Output the [x, y] coordinate of the center of the cell containing the given text.  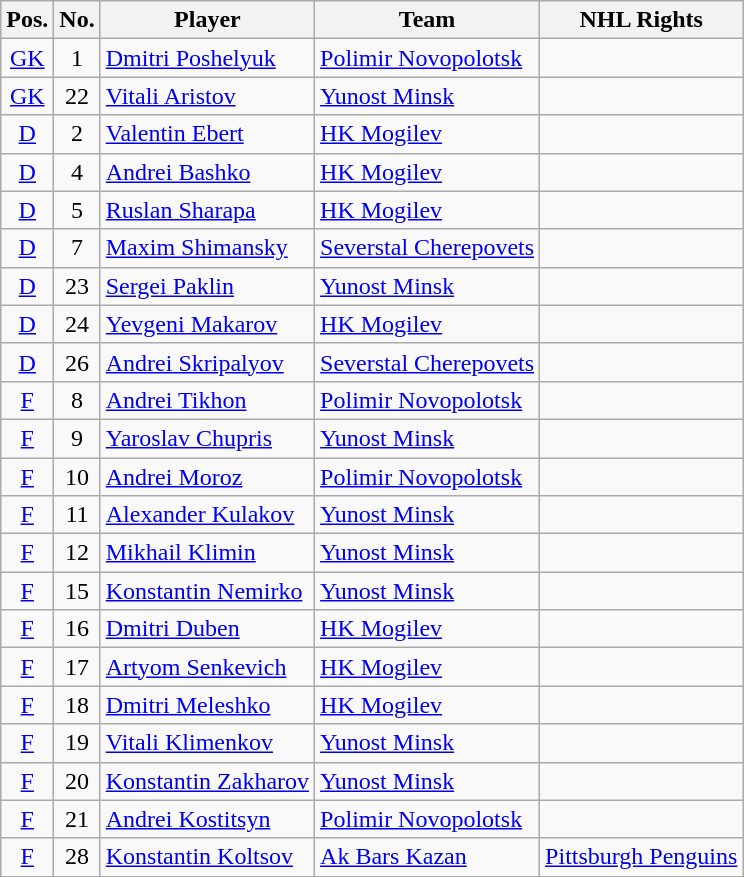
7 [77, 248]
8 [77, 400]
22 [77, 96]
Yaroslav Chupris [207, 438]
NHL Rights [642, 20]
Sergei Paklin [207, 286]
Pos. [28, 20]
Ruslan Sharapa [207, 210]
26 [77, 362]
10 [77, 477]
Dmitri Duben [207, 629]
Dmitri Meleshko [207, 705]
18 [77, 705]
24 [77, 324]
5 [77, 210]
Maxim Shimansky [207, 248]
4 [77, 172]
Yevgeni Makarov [207, 324]
Vitali Aristov [207, 96]
Team [428, 20]
21 [77, 819]
16 [77, 629]
15 [77, 591]
Ak Bars Kazan [428, 857]
Dmitri Poshelyuk [207, 58]
Andrei Bashko [207, 172]
20 [77, 781]
17 [77, 667]
Andrei Moroz [207, 477]
19 [77, 743]
1 [77, 58]
Player [207, 20]
Alexander Kulakov [207, 515]
12 [77, 553]
Andrei Kostitsyn [207, 819]
Artyom Senkevich [207, 667]
28 [77, 857]
Pittsburgh Penguins [642, 857]
11 [77, 515]
Vitali Klimenkov [207, 743]
Konstantin Nemirko [207, 591]
9 [77, 438]
Andrei Skripalyov [207, 362]
23 [77, 286]
Konstantin Koltsov [207, 857]
No. [77, 20]
2 [77, 134]
Mikhail Klimin [207, 553]
Konstantin Zakharov [207, 781]
Andrei Tikhon [207, 400]
Valentin Ebert [207, 134]
